Output the [X, Y] coordinate of the center of the cell containing the given text.  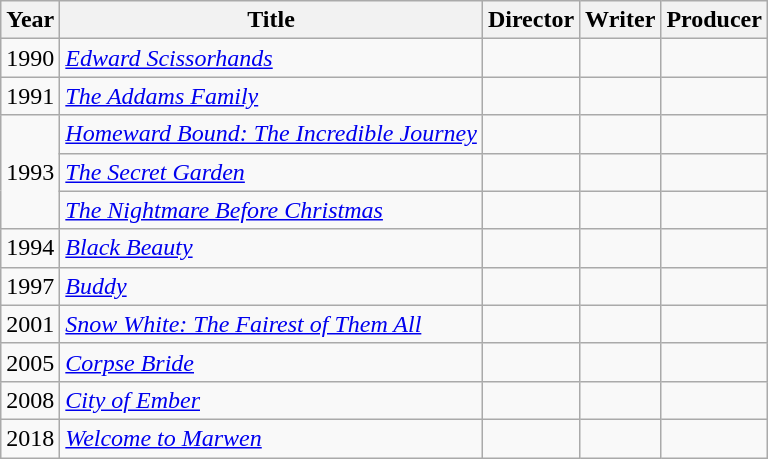
Writer [620, 20]
1997 [30, 286]
2018 [30, 438]
The Secret Garden [272, 172]
The Addams Family [272, 96]
1991 [30, 96]
Snow White: The Fairest of Them All [272, 324]
Producer [714, 20]
Director [530, 20]
The Nightmare Before Christmas [272, 210]
2008 [30, 400]
Title [272, 20]
2005 [30, 362]
1993 [30, 172]
Buddy [272, 286]
Black Beauty [272, 248]
Corpse Bride [272, 362]
1990 [30, 58]
Welcome to Marwen [272, 438]
2001 [30, 324]
1994 [30, 248]
Edward Scissorhands [272, 58]
Homeward Bound: The Incredible Journey [272, 134]
Year [30, 20]
City of Ember [272, 400]
